Return (X, Y) of the center of cell containing provided text 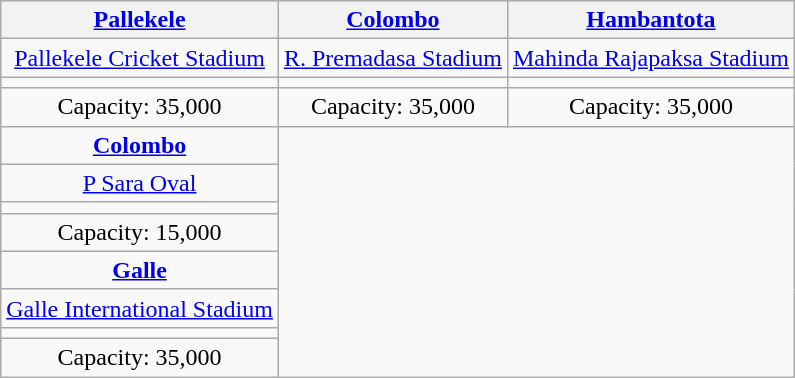
Mahinda Rajapaksa Stadium (650, 58)
P Sara Oval (140, 183)
Galle (140, 270)
R. Premadasa Stadium (392, 58)
Galle International Stadium (140, 308)
Pallekele (140, 20)
Capacity: 15,000 (140, 232)
Pallekele Cricket Stadium (140, 58)
Hambantota (650, 20)
